Identify which cell holds the provided text, then report its (X, Y) central coordinate. 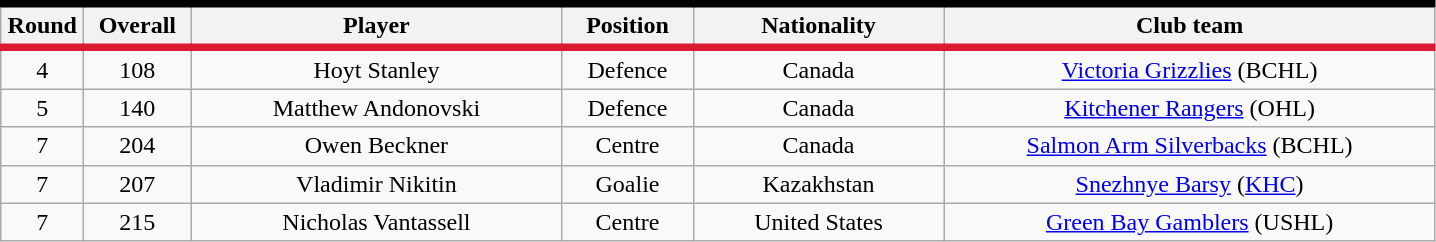
Round (42, 26)
Nicholas Vantassell (376, 222)
Player (376, 26)
Victoria Grizzlies (BCHL) (1190, 68)
Green Bay Gamblers (USHL) (1190, 222)
Position (628, 26)
Owen Beckner (376, 146)
Overall (138, 26)
204 (138, 146)
5 (42, 108)
4 (42, 68)
Goalie (628, 184)
140 (138, 108)
207 (138, 184)
Kazakhstan (818, 184)
Salmon Arm Silverbacks (BCHL) (1190, 146)
Nationality (818, 26)
Snezhnye Barsy (KHC) (1190, 184)
108 (138, 68)
Kitchener Rangers (OHL) (1190, 108)
Vladimir Nikitin (376, 184)
Club team (1190, 26)
Matthew Andonovski (376, 108)
United States (818, 222)
Hoyt Stanley (376, 68)
215 (138, 222)
